Find where the given text appears and provide that cell's center as (X, Y) coordinate. 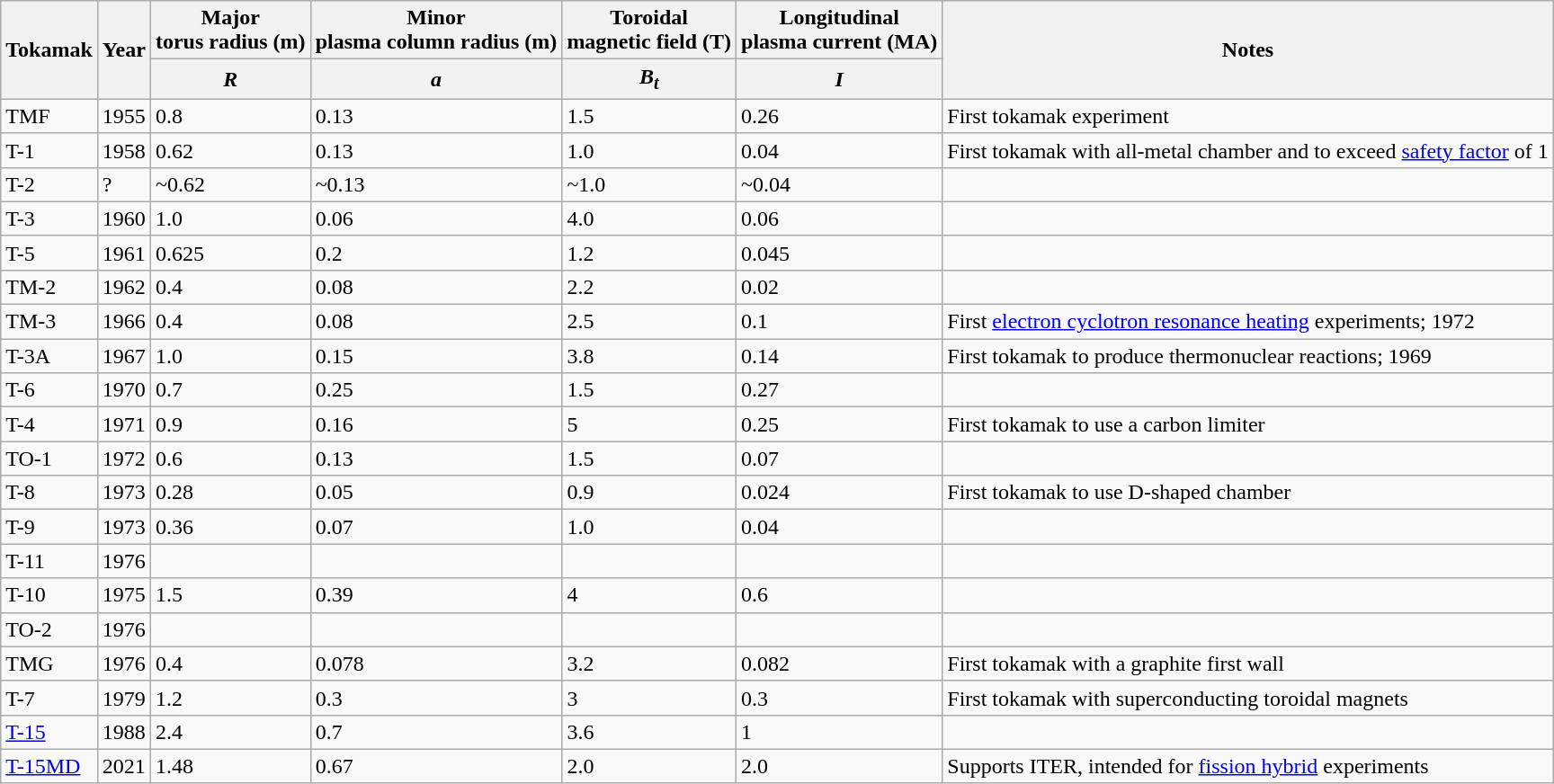
T-10 (49, 595)
R (230, 79)
Tokamak (49, 50)
I (840, 79)
1961 (124, 253)
T-15MD (49, 766)
T-5 (49, 253)
2.4 (230, 732)
3.8 (649, 356)
1.48 (230, 766)
0.67 (436, 766)
First tokamak experiment (1248, 116)
1975 (124, 595)
Supports ITER, intended for fission hybrid experiments (1248, 766)
1 (840, 732)
5 (649, 424)
3.2 (649, 664)
TM-3 (49, 322)
1970 (124, 390)
0.078 (436, 664)
0.1 (840, 322)
First tokamak to use a carbon limiter (1248, 424)
1958 (124, 150)
? (124, 184)
TMF (49, 116)
0.045 (840, 253)
2.5 (649, 322)
0.36 (230, 527)
First tokamak to use D-shaped chamber (1248, 493)
0.26 (840, 116)
0.024 (840, 493)
1967 (124, 356)
~0.13 (436, 184)
3.6 (649, 732)
~1.0 (649, 184)
T-8 (49, 493)
T-11 (49, 561)
1955 (124, 116)
T-4 (49, 424)
~0.62 (230, 184)
~0.04 (840, 184)
First tokamak with superconducting toroidal magnets (1248, 698)
4.0 (649, 218)
1960 (124, 218)
Minorplasma column radius (m) (436, 31)
T-1 (49, 150)
T-7 (49, 698)
0.05 (436, 493)
0.02 (840, 287)
T-6 (49, 390)
1972 (124, 459)
Longitudinalplasma current (MA) (840, 31)
Majortorus radius (m) (230, 31)
0.16 (436, 424)
T-9 (49, 527)
2021 (124, 766)
1988 (124, 732)
3 (649, 698)
0.39 (436, 595)
1962 (124, 287)
1966 (124, 322)
First tokamak with all-metal chamber and to exceed safety factor of 1 (1248, 150)
1971 (124, 424)
T-3 (49, 218)
0.14 (840, 356)
0.62 (230, 150)
First tokamak with a graphite first wall (1248, 664)
0.2 (436, 253)
Year (124, 50)
T-2 (49, 184)
TO-1 (49, 459)
TM-2 (49, 287)
0.082 (840, 664)
0.625 (230, 253)
First tokamak to produce thermonuclear reactions; 1969 (1248, 356)
a (436, 79)
Notes (1248, 50)
0.15 (436, 356)
0.28 (230, 493)
2.2 (649, 287)
TO-2 (49, 629)
1979 (124, 698)
Bt (649, 79)
T-15 (49, 732)
Toroidalmagnetic field (T) (649, 31)
4 (649, 595)
First electron cyclotron resonance heating experiments; 1972 (1248, 322)
T-3A (49, 356)
TMG (49, 664)
0.8 (230, 116)
0.27 (840, 390)
